Find where the given text appears and provide that cell's center as [X, Y] coordinate. 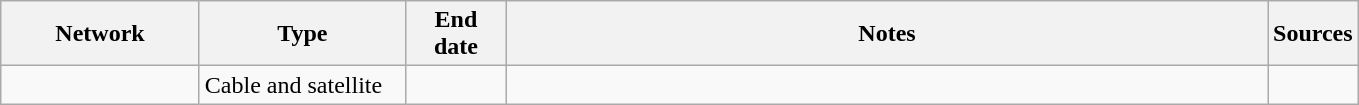
Sources [1314, 34]
Cable and satellite [302, 85]
End date [456, 34]
Network [100, 34]
Notes [886, 34]
Type [302, 34]
